Output the [x, y] coordinate of the center of the cell containing the given text.  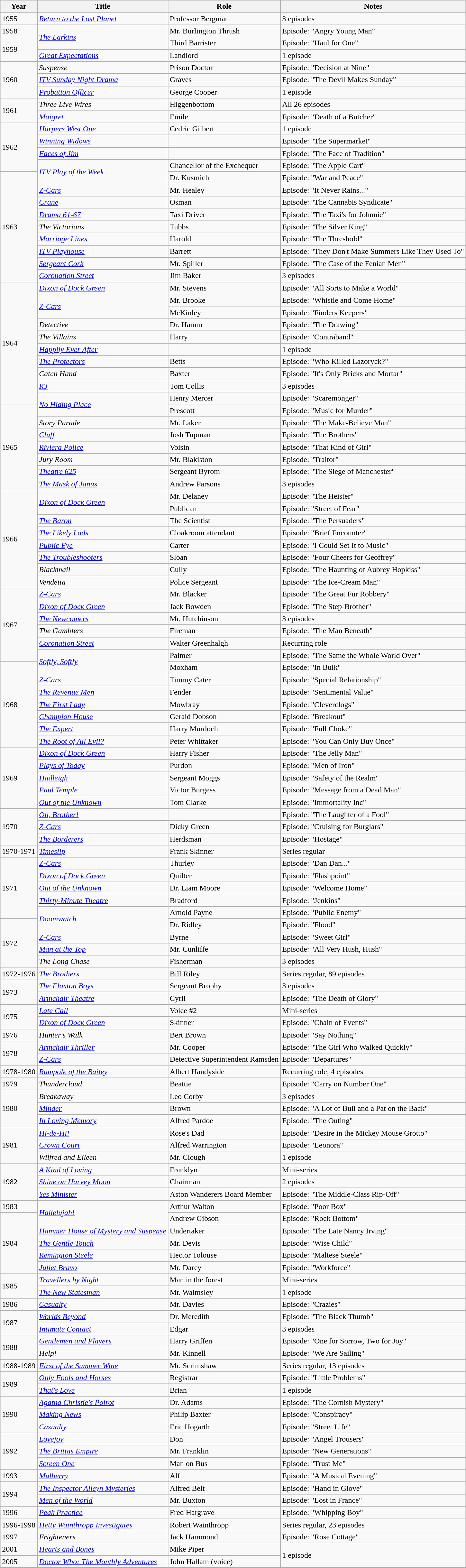
Episode: "The Persuaders" [373, 521]
Episode: "The Great Fur Robbery" [373, 594]
Bert Brown [224, 1035]
Episode: "Music for Murder" [373, 410]
1978 [19, 1053]
Taxi Driver [224, 215]
Blackmail [103, 570]
Gentlemen and Players [103, 1341]
Carter [224, 545]
Remington Steele [103, 1255]
Skinner [224, 1023]
Episode: "Hand in Glove" [373, 1488]
Alfred Warrington [224, 1145]
1997 [19, 1537]
The First Lady [103, 704]
Episode: "One for Sorrow, Two for Joy" [373, 1341]
Fender [224, 692]
The Borderers [103, 839]
Episode: "The Brothers" [373, 435]
Episode: "Public Enemy" [373, 912]
Episode: "The Make-Believe Man" [373, 423]
Hector Tolouse [224, 1255]
Mr. Burlington Thrush [224, 31]
Plays of Today [103, 766]
Episode: "Breakout" [373, 716]
Graves [224, 80]
Episode: "War and Peace" [373, 178]
Episode: "Traitor" [373, 459]
Episode: "Street Life" [373, 1427]
John Hallam (voice) [224, 1562]
Tom Collis [224, 386]
Episode: "The Cornish Mystery" [373, 1402]
Tubbs [224, 227]
Thurley [224, 863]
The Gentle Touch [103, 1243]
Episode: "The Supermarket" [373, 141]
Higgenbottom [224, 104]
Episode: "We Are Sailing" [373, 1353]
The Brittas Empire [103, 1451]
Juliet Bravo [103, 1268]
Herdsman [224, 839]
Cully [224, 570]
Episode: "The Case of the Fenian Men" [373, 263]
1972-1976 [19, 974]
1981 [19, 1145]
The Mask of Janus [103, 484]
Josh Tupman [224, 435]
Episode: "The Drawing" [373, 325]
Sloan [224, 558]
First of the Summer Wine [103, 1366]
The Scientist [224, 521]
Episode: "The Outing" [373, 1121]
Episode: "All Very Hush, Hush" [373, 949]
Travellers by Night [103, 1280]
Fisherman [224, 962]
Mr. Healey [224, 190]
1970 [19, 827]
Harpers West One [103, 129]
Episode: "Four Cheers for Geoffrey" [373, 558]
1961 [19, 110]
R3 [103, 386]
Quilter [224, 876]
Episode: "Whistle and Come Home" [373, 300]
Probation Officer [103, 92]
Three Live Wires [103, 104]
A Kind of Loving [103, 1170]
Cedric Gilbert [224, 129]
1966 [19, 539]
The Baron [103, 521]
Robert Wainthropp [224, 1525]
Cloakroom attendant [224, 533]
Landlord [224, 55]
Episode: "Crazies" [373, 1304]
Man at the Top [103, 949]
The Gamblers [103, 631]
In Loving Memory [103, 1121]
1968 [19, 704]
Voisin [224, 447]
Episode: "Hostage" [373, 839]
Episode: "Flood" [373, 925]
1989 [19, 1384]
Episode: "Message from a Dead Man" [373, 790]
Victor Burgess [224, 790]
Mr. Hutchinson [224, 619]
Alfred Belt [224, 1488]
Worlds Beyond [103, 1316]
Episode: "The Laughter of a Fool" [373, 815]
Mr. Stevens [224, 288]
Barrett [224, 251]
Doomwatch [103, 918]
Emile [224, 116]
Edgar [224, 1329]
Breakaway [103, 1096]
1985 [19, 1286]
1988-1989 [19, 1366]
Hi-de-Hi! [103, 1133]
Byrne [224, 937]
Prison Doctor [224, 68]
Alfred Pardoe [224, 1121]
Series regular, 23 episodes [373, 1525]
All 26 episodes [373, 104]
Episode: "In Bulk" [373, 668]
2005 [19, 1562]
1962 [19, 147]
1972 [19, 943]
1994 [19, 1494]
Mr. Scrimshaw [224, 1366]
Timmy Cater [224, 680]
Dr. Kusmich [224, 178]
Rumpole of the Bailey [103, 1072]
Episode: "You Can Only Buy Once" [373, 741]
The Inspector Alleyn Mysteries [103, 1488]
Sergeant Byrom [224, 472]
1965 [19, 447]
Episode: "Sweet Girl" [373, 937]
No Hiding Place [103, 404]
Help! [103, 1353]
Episode: "Street of Fear" [373, 508]
Mr. Buxton [224, 1500]
Hallelujah! [103, 1213]
Detective Superintendent Ramsden [224, 1059]
1978-1980 [19, 1072]
Episode: "Trust Me" [373, 1463]
Maigret [103, 116]
Episode: "Full Choke" [373, 729]
Return to the Lost Planet [103, 19]
The Larkins [103, 37]
Yes Minister [103, 1194]
Episode: "New Generations" [373, 1451]
The Likely Lads [103, 533]
1959 [19, 49]
Episode: "The Haunting of Aubrey Hopkiss" [373, 570]
Prescott [224, 410]
Palmer [224, 655]
Aston Wanderers Board Member [224, 1194]
Mr. Franklin [224, 1451]
1987 [19, 1323]
Alf [224, 1476]
Cluff [103, 435]
1984 [19, 1243]
Mr. Darcy [224, 1268]
Mr. Walmsley [224, 1292]
Thirty-Minute Theatre [103, 900]
Mulberry [103, 1476]
Undertaker [224, 1231]
Hearts and Bones [103, 1549]
Andrew Parsons [224, 484]
Episode: "Rock Bottom" [373, 1219]
Sergeant Brophy [224, 986]
Episode: "The Ice-Cream Man" [373, 582]
Episode: "Men of Iron" [373, 766]
1983 [19, 1206]
Episode: "The Step-Brother" [373, 606]
Episode: "Angry Young Man" [373, 31]
Episode: "Immortality Inc" [373, 802]
Episode: "The Man Beneath" [373, 631]
Episode: "Maltese Steele" [373, 1255]
Harry Murdoch [224, 729]
Professor Bergman [224, 19]
1990 [19, 1415]
Dr. Hamm [224, 325]
Dr. Meredith [224, 1316]
Episode: "Little Problems" [373, 1378]
Episode: "Lost in France" [373, 1500]
Recurring role, 4 episodes [373, 1072]
Philip Baxter [224, 1415]
Episode: "The Middle-Class Rip-Off" [373, 1194]
1993 [19, 1476]
Episode: "Finders Keepers" [373, 312]
Episode: "Jenkins" [373, 900]
The Flaxton Boys [103, 986]
1986 [19, 1304]
Sergeant Moggs [224, 778]
Harold [224, 239]
Episode: "Conspiracy" [373, 1415]
Mr. Brooke [224, 300]
Bill Riley [224, 974]
2 episodes [373, 1182]
Episode: "Departures" [373, 1059]
Paul Temple [103, 790]
Only Fools and Horses [103, 1378]
Episode: "Rose Cottage" [373, 1537]
The New Statesman [103, 1292]
Episode: "Desire in the Mickey Mouse Grotto" [373, 1133]
Arnold Payne [224, 912]
Great Expectations [103, 55]
Jim Baker [224, 276]
Episode: "Poor Box" [373, 1206]
Hunter's Walk [103, 1035]
Episode: "The Cannabis Syndicate" [373, 202]
ITV Sunday Night Drama [103, 80]
Gerald Dobson [224, 716]
Sergeant Cork [103, 263]
Betts [224, 362]
Mr. Laker [224, 423]
The Newcomers [103, 619]
Episode: "A Musical Evening" [373, 1476]
Shine on Harvey Moon [103, 1182]
Episode: "Scaremonger" [373, 398]
Screen One [103, 1463]
Making News [103, 1415]
Voice #2 [224, 1010]
Mowbray [224, 704]
Episode: "Cleverclogs" [373, 704]
Hammer House of Mystery and Suspense [103, 1231]
Episode: "Decision at Nine" [373, 68]
Episode: "The Face of Tradition" [373, 153]
Episode: "Contraband" [373, 337]
Armchair Thriller [103, 1047]
1976 [19, 1035]
Year [19, 6]
Mr. Cooper [224, 1047]
Bradford [224, 900]
Mr. Kinnell [224, 1353]
1980 [19, 1108]
1982 [19, 1182]
Osman [224, 202]
Episode: "The Taxi's for Johnnie" [373, 215]
2001 [19, 1549]
Role [224, 6]
Detective [103, 325]
Episode: "The Late Nancy Irving" [373, 1231]
Albert Handyside [224, 1072]
Cyril [224, 998]
Jury Room [103, 459]
Episode: "The Heister" [373, 496]
Moxham [224, 668]
Beattie [224, 1084]
1970-1971 [19, 851]
Walter Greenhalgh [224, 643]
Episode: "The Jelly Man" [373, 753]
Crane [103, 202]
Episode: "Dan Dan..." [373, 863]
1992 [19, 1451]
Mr. Spiller [224, 263]
Frighteners [103, 1537]
Registrar [224, 1378]
Wilfred and Eileen [103, 1158]
Episode: "They Don't Make Summers Like They Used To" [373, 251]
Episode: "All Sorts to Make a World" [373, 288]
Leo Corby [224, 1096]
Faces of Jim [103, 153]
McKinley [224, 312]
George Cooper [224, 92]
Episode: "Chain of Events" [373, 1023]
Harry [224, 337]
Armchair Theatre [103, 998]
Oh, Brother! [103, 815]
Man in the forest [224, 1280]
Series regular [373, 851]
That's Love [103, 1390]
Doctor Who: The Monthly Adventures [103, 1562]
Dr. Ridley [224, 925]
Chancellor of the Exchequer [224, 166]
Episode: "Haul for One" [373, 43]
Episode: "That Kind of Girl" [373, 447]
Police Sergeant [224, 582]
Episode: "The Threshold" [373, 239]
Public Eye [103, 545]
Henry Mercer [224, 398]
1979 [19, 1084]
Riviera Police [103, 447]
Dr. Liam Moore [224, 888]
Episode: "Who Killed Lazoryck?" [373, 362]
Mr. Clough [224, 1158]
Lovejoy [103, 1439]
Series regular, 89 episodes [373, 974]
Purdon [224, 766]
Episode: "It's Only Bricks and Mortar" [373, 374]
Don [224, 1439]
Story Parade [103, 423]
Agatha Christie's Poirot [103, 1402]
Series regular, 13 episodes [373, 1366]
Publican [224, 508]
ITV Playhouse [103, 251]
Episode: "Death of a Butcher" [373, 116]
Episode: "The Same the Whole World Over" [373, 655]
Champion House [103, 716]
Episode: "I Could Set It to Music" [373, 545]
Episode: "Say Nothing" [373, 1035]
Drama 61-67 [103, 215]
The Victorians [103, 227]
Episode: "Cruising for Burglars" [373, 827]
Happily Ever After [103, 349]
Fred Hargrave [224, 1512]
Episode: "Wise Child" [373, 1243]
1996-1998 [19, 1525]
1963 [19, 227]
Mr. Devis [224, 1243]
Andrew Gibson [224, 1219]
The Villains [103, 337]
Late Call [103, 1010]
Episode: "Whipping Boy" [373, 1512]
Marriage Lines [103, 239]
Brian [224, 1390]
Brown [224, 1108]
Hadleigh [103, 778]
Episode: "Brief Encounter" [373, 533]
Fireman [224, 631]
The Troubleshooters [103, 558]
Timeslip [103, 851]
Baxter [224, 374]
The Brothers [103, 974]
1973 [19, 992]
Peter Whittaker [224, 741]
Mr. Cunliffe [224, 949]
Episode: "Sentimental Value" [373, 692]
Men of the World [103, 1500]
Episode: "The Black Thumb" [373, 1316]
The Long Chase [103, 962]
Recurring role [373, 643]
The Root of All Evil? [103, 741]
Episode: "The Girl Who Walked Quickly" [373, 1047]
Mr. Delaney [224, 496]
Mike Piper [224, 1549]
Franklyn [224, 1170]
1955 [19, 19]
1964 [19, 343]
Minder [103, 1108]
Harry Fisher [224, 753]
Hetty Wainthropp Investigates [103, 1525]
Episode: "Workforce" [373, 1268]
Chairman [224, 1182]
Episode: "Welcome Home" [373, 888]
Episode: "The Death of Glory" [373, 998]
1958 [19, 31]
Episode: "The Apple Cart" [373, 166]
Tom Clarke [224, 802]
Catch Hand [103, 374]
1967 [19, 625]
Jack Hammond [224, 1537]
Arthur Walton [224, 1206]
Episode: "Special Relationship" [373, 680]
Winning Widows [103, 141]
Episode: "Safety of the Realm" [373, 778]
1960 [19, 80]
1969 [19, 778]
Episode: "The Devil Makes Sunday" [373, 80]
Mr. Davies [224, 1304]
Eric Hogarth [224, 1427]
Rose's Dad [224, 1133]
Crown Court [103, 1145]
Third Barrister [224, 43]
Episode: "Flashpoint" [373, 876]
Dicky Green [224, 827]
The Protectors [103, 362]
1975 [19, 1017]
Episode: "A Lot of Bull and a Pat on the Back" [373, 1108]
Episode: "The Siege of Manchester" [373, 472]
Episode: "Angel Trousers" [373, 1439]
Harry Griffen [224, 1341]
Mr. Blakiston [224, 459]
Peak Practice [103, 1512]
Title [103, 6]
Thundercloud [103, 1084]
Suspense [103, 68]
Vendetta [103, 582]
ITV Play of the Week [103, 172]
The Revenue Men [103, 692]
Episode: "The Silver King" [373, 227]
Mr. Blacker [224, 594]
Jack Bowden [224, 606]
1988 [19, 1347]
Episode: "Carry on Number One" [373, 1084]
1971 [19, 888]
Frank Skinner [224, 851]
Man on Bus [224, 1463]
Episode: "Leonora" [373, 1145]
Intimate Contact [103, 1329]
The Expert [103, 729]
Dr. Adams [224, 1402]
Theatre 625 [103, 472]
1996 [19, 1512]
Episode: "It Never Rains..." [373, 190]
Softly, Softly [103, 661]
Notes [373, 6]
